Detect which cell encompasses the target text, then output its (X, Y) center coordinate. 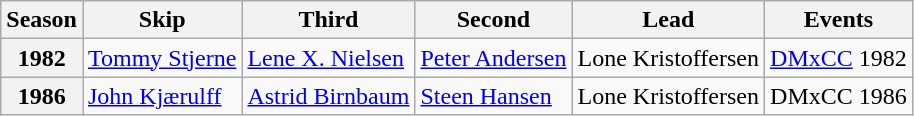
Astrid Birnbaum (328, 96)
1986 (42, 96)
Lead (668, 20)
DMxCC 1986 (839, 96)
Events (839, 20)
John Kjærulff (162, 96)
Tommy Stjerne (162, 58)
1982 (42, 58)
Third (328, 20)
Steen Hansen (494, 96)
Skip (162, 20)
Peter Andersen (494, 58)
Second (494, 20)
Lene X. Nielsen (328, 58)
Season (42, 20)
DMxCC 1982 (839, 58)
